Scan for the cell matching the given text and deliver its (x, y) coordinate at center. 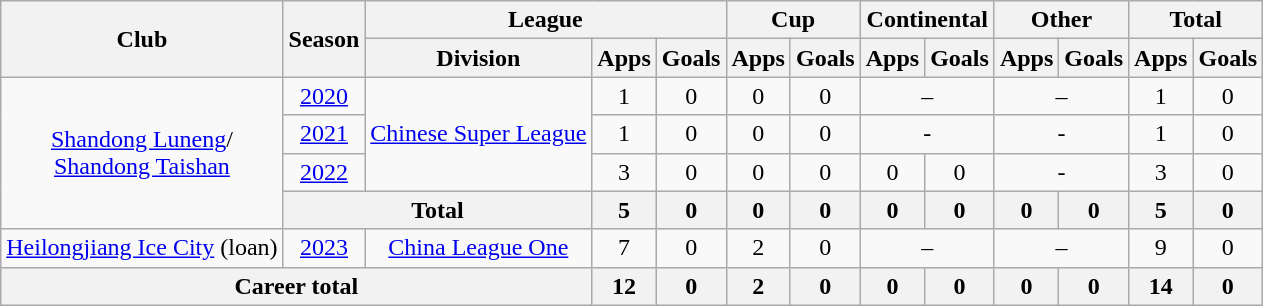
Chinese Super League (478, 134)
Division (478, 58)
Career total (296, 286)
9 (1161, 248)
Season (324, 39)
Club (142, 39)
2022 (324, 172)
Other (1061, 20)
Heilongjiang Ice City (loan) (142, 248)
2020 (324, 96)
Shandong Luneng/Shandong Taishan (142, 153)
China League One (478, 248)
Cup (793, 20)
12 (624, 286)
2023 (324, 248)
14 (1161, 286)
Continental (927, 20)
2021 (324, 134)
7 (624, 248)
League (546, 20)
